Determine the (X, Y) coordinate at the center of the cell enclosing the given text.  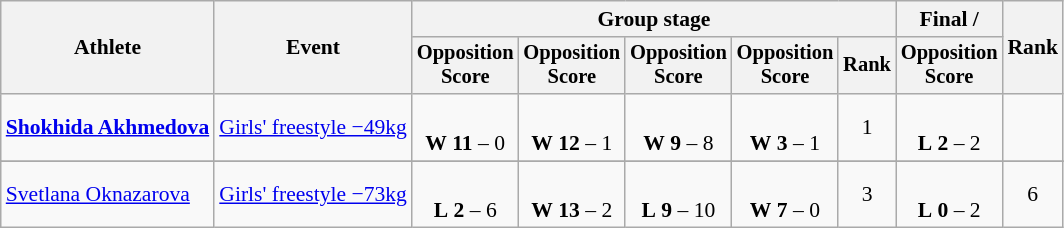
3 (867, 194)
Event (313, 48)
W 13 – 2 (572, 194)
Athlete (108, 48)
W 11 – 0 (466, 128)
L 0 – 2 (950, 194)
W 12 – 1 (572, 128)
1 (867, 128)
W 9 – 8 (678, 128)
W 7 – 0 (786, 194)
W 3 – 1 (786, 128)
Final / (950, 19)
6 (1032, 194)
Svetlana Oknazarova (108, 194)
L 9 – 10 (678, 194)
Girls' freestyle −73kg (313, 194)
Girls' freestyle −49kg (313, 128)
L 2 – 6 (466, 194)
Group stage (654, 19)
Shokhida Akhmedova (108, 128)
L 2 – 2 (950, 128)
